Extract the (X, Y) coordinate from the center of the cell holding the provided text.  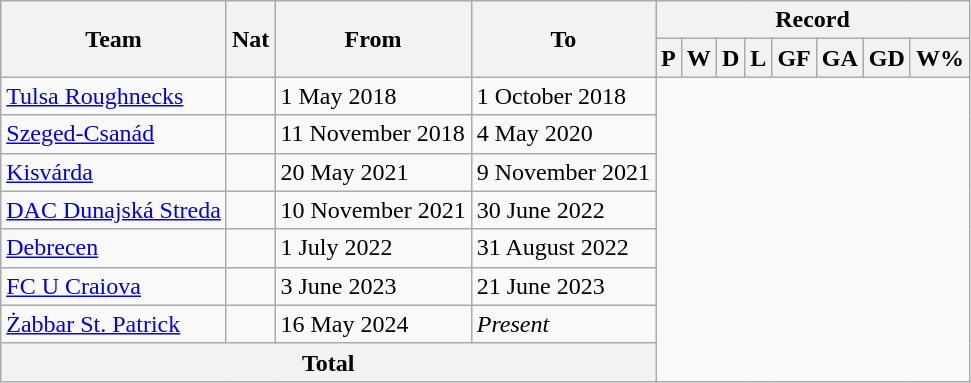
From (373, 39)
31 August 2022 (563, 248)
3 June 2023 (373, 286)
L (758, 58)
1 July 2022 (373, 248)
1 May 2018 (373, 96)
10 November 2021 (373, 210)
16 May 2024 (373, 324)
GD (886, 58)
Debrecen (114, 248)
D (730, 58)
Żabbar St. Patrick (114, 324)
Nat (250, 39)
11 November 2018 (373, 134)
9 November 2021 (563, 172)
W% (940, 58)
GF (794, 58)
P (669, 58)
21 June 2023 (563, 286)
W (698, 58)
To (563, 39)
1 October 2018 (563, 96)
Szeged-Csanád (114, 134)
GA (840, 58)
Present (563, 324)
Team (114, 39)
Total (328, 362)
4 May 2020 (563, 134)
Tulsa Roughnecks (114, 96)
30 June 2022 (563, 210)
Record (813, 20)
20 May 2021 (373, 172)
Kisvárda (114, 172)
FC U Craiova (114, 286)
DAC Dunajská Streda (114, 210)
